Return the [X, Y] coordinate for the center point of the cell that contains the specified text.  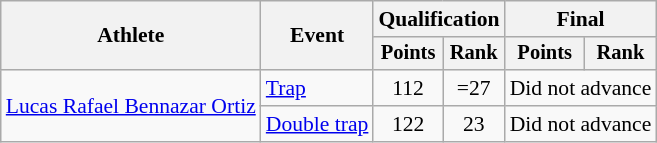
Final [581, 19]
Trap [318, 88]
=27 [474, 88]
Event [318, 36]
122 [408, 124]
Qualification [438, 19]
Lucas Rafael Bennazar Ortiz [131, 106]
112 [408, 88]
23 [474, 124]
Double trap [318, 124]
Athlete [131, 36]
